Locate the cell with the specified text and output its (X, Y) center coordinate. 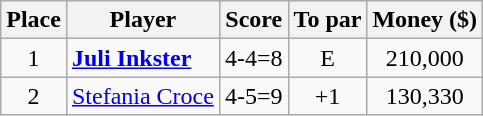
1 (34, 58)
Juli Inkster (142, 58)
4-5=9 (254, 96)
130,330 (425, 96)
210,000 (425, 58)
Money ($) (425, 20)
Score (254, 20)
4-4=8 (254, 58)
+1 (328, 96)
To par (328, 20)
E (328, 58)
Place (34, 20)
Stefania Croce (142, 96)
Player (142, 20)
2 (34, 96)
